Locate the cell with the specified text and output its (X, Y) center coordinate. 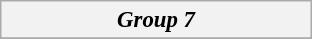
Group 7 (156, 20)
